Detect which cell encompasses the target text, then output its [x, y] center coordinate. 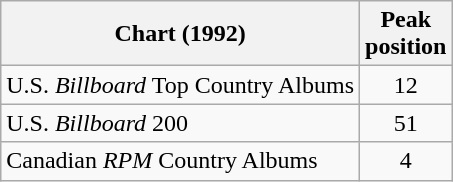
51 [406, 123]
U.S. Billboard Top Country Albums [180, 85]
Peakposition [406, 34]
U.S. Billboard 200 [180, 123]
12 [406, 85]
Canadian RPM Country Albums [180, 161]
Chart (1992) [180, 34]
4 [406, 161]
